Output the [x, y] coordinate of the center of the cell containing the given text.  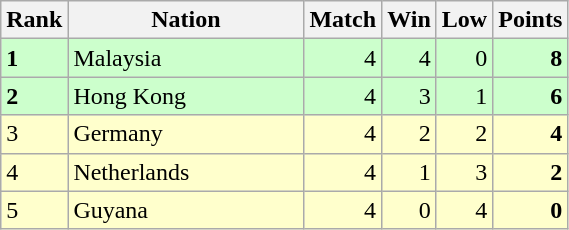
Netherlands [186, 172]
8 [530, 58]
Win [410, 20]
Malaysia [186, 58]
Germany [186, 134]
Nation [186, 20]
Low [464, 20]
Hong Kong [186, 96]
Guyana [186, 210]
Rank [34, 20]
Points [530, 20]
Match [343, 20]
5 [34, 210]
6 [530, 96]
